Provide the [x, y] coordinate of the cell's center where the given text is located.  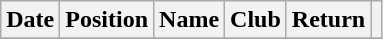
Name [190, 20]
Position [107, 20]
Club [256, 20]
Date [30, 20]
Return [328, 20]
